Scan for the cell matching the given text and deliver its (X, Y) coordinate at center. 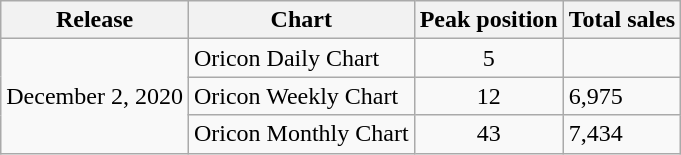
7,434 (622, 134)
Peak position (488, 20)
Oricon Daily Chart (301, 58)
December 2, 2020 (95, 96)
12 (488, 96)
43 (488, 134)
Chart (301, 20)
Release (95, 20)
Oricon Monthly Chart (301, 134)
Total sales (622, 20)
6,975 (622, 96)
5 (488, 58)
Oricon Weekly Chart (301, 96)
